Extract the [x, y] coordinate from the center of the cell holding the provided text.  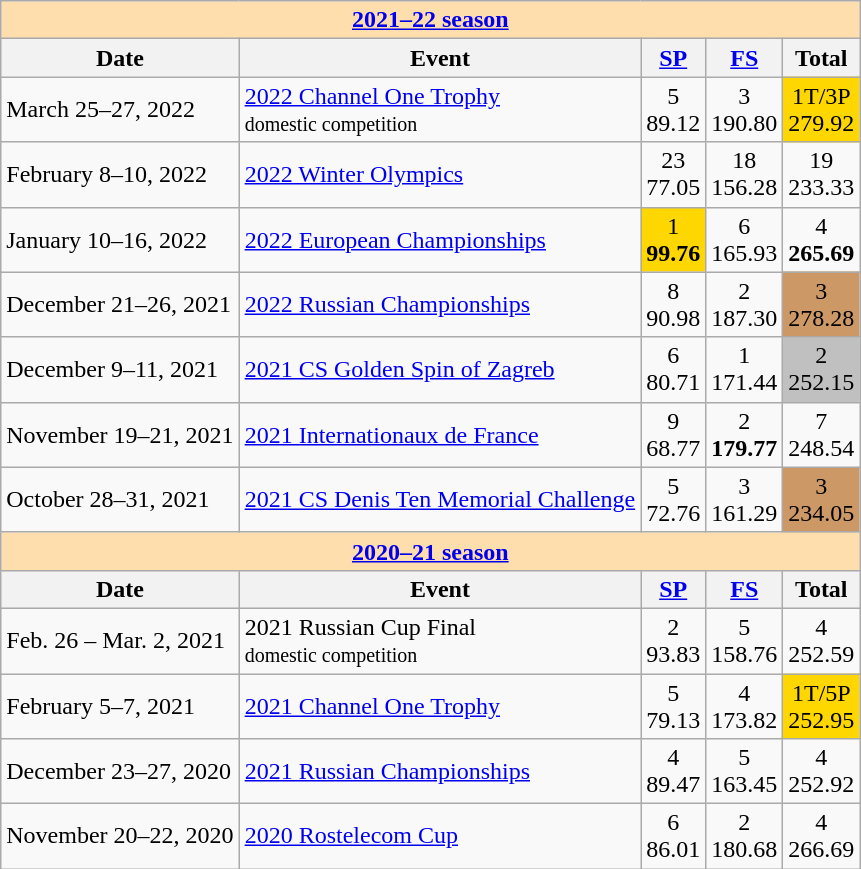
November 20–22, 2020 [120, 836]
2022 Winter Olympics [440, 174]
2020–21 season [430, 551]
4 89.47 [674, 772]
4 173.82 [744, 706]
December 23–27, 2020 [120, 772]
2021 CS Denis Ten Memorial Challenge [440, 500]
8 90.98 [674, 304]
2021 Internationaux de France [440, 434]
4 265.69 [822, 240]
November 19–21, 2021 [120, 434]
4 252.92 [822, 772]
October 28–31, 2021 [120, 500]
March 25–27, 2022 [120, 110]
18 156.28 [744, 174]
5 89.12 [674, 110]
3 190.80 [744, 110]
2021 CS Golden Spin of Zagreb [440, 370]
2021–22 season [430, 20]
6 165.93 [744, 240]
2021 Russian Championships [440, 772]
2022 Russian Championships [440, 304]
3 161.29 [744, 500]
December 9–11, 2021 [120, 370]
4 252.59 [822, 640]
2 180.68 [744, 836]
2020 Rostelecom Cup [440, 836]
5 163.45 [744, 772]
6 80.71 [674, 370]
2 187.30 [744, 304]
5 72.76 [674, 500]
1T/5P 252.95 [822, 706]
2021 Channel One Trophy [440, 706]
4 266.69 [822, 836]
19 233.33 [822, 174]
December 21–26, 2021 [120, 304]
3 234.05 [822, 500]
1 99.76 [674, 240]
Feb. 26 – Mar. 2, 2021 [120, 640]
1 171.44 [744, 370]
2 93.83 [674, 640]
2021 Russian Cup Final domestic competition [440, 640]
February 8–10, 2022 [120, 174]
2 252.15 [822, 370]
5 158.76 [744, 640]
3 278.28 [822, 304]
January 10–16, 2022 [120, 240]
February 5–7, 2021 [120, 706]
9 68.77 [674, 434]
2022 European Championships [440, 240]
2022 Channel One Trophy domestic competition [440, 110]
1T/3P 279.92 [822, 110]
6 86.01 [674, 836]
23 77.05 [674, 174]
7 248.54 [822, 434]
5 79.13 [674, 706]
2 179.77 [744, 434]
